From the cell containing the given text, extract its center point as [X, Y] coordinate. 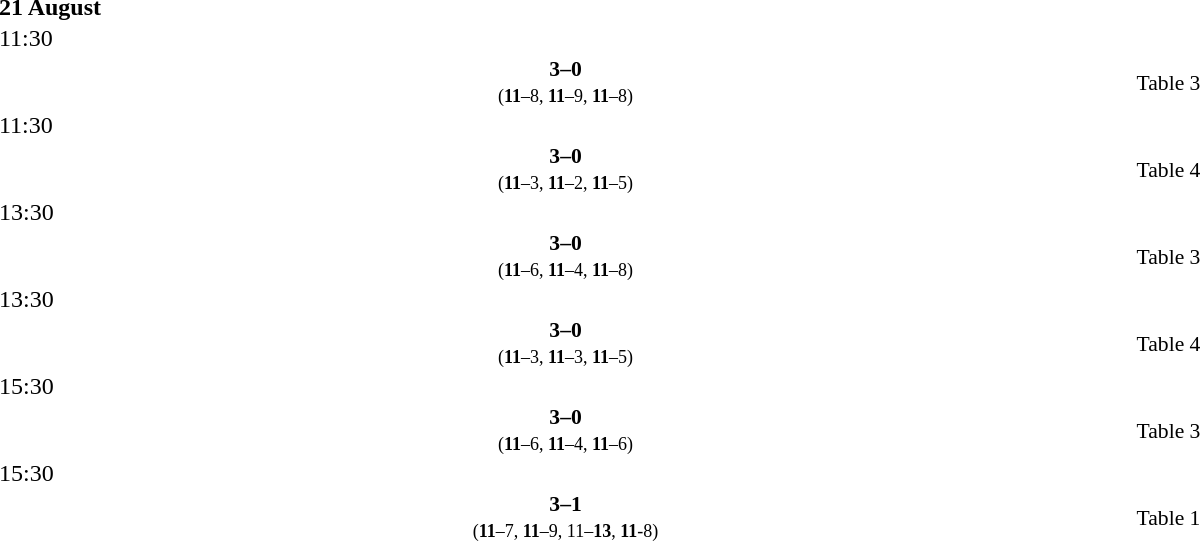
3–0 (11–6, 11–4, 11–6) [566, 430]
3–0 (11–6, 11–4, 11–8) [566, 256]
3–0 (11–3, 11–3, 11–5) [566, 343]
3–0 (11–8, 11–9, 11–8) [566, 82]
3–0 (11–3, 11–2, 11–5) [566, 169]
